Find where the given text appears and provide that cell's center as [x, y] coordinate. 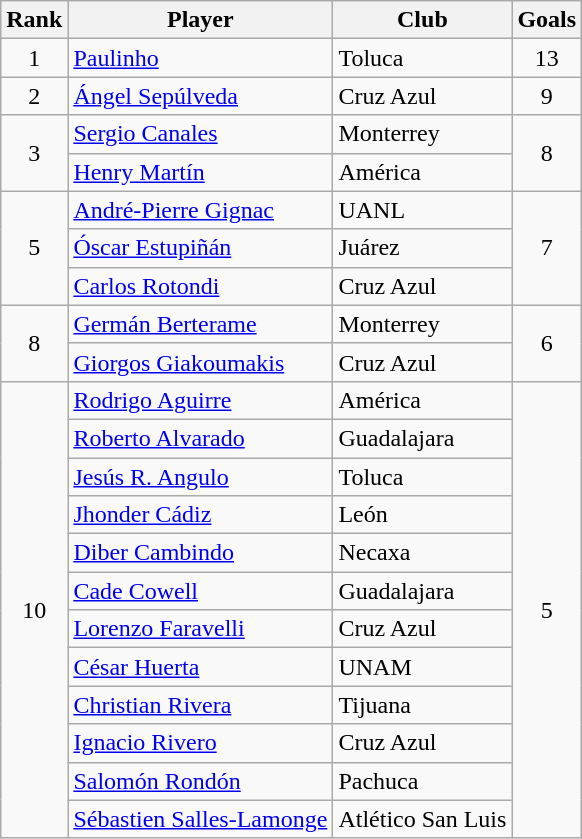
Christian Rivera [200, 705]
Necaxa [422, 553]
9 [547, 96]
Ángel Sepúlveda [200, 96]
UANL [422, 210]
Juárez [422, 248]
10 [34, 610]
Tijuana [422, 705]
Giorgos Giakoumakis [200, 362]
3 [34, 153]
7 [547, 248]
Jesús R. Angulo [200, 477]
Roberto Alvarado [200, 438]
6 [547, 343]
Rodrigo Aguirre [200, 400]
Sergio Canales [200, 134]
Sébastien Salles-Lamonge [200, 819]
Paulinho [200, 58]
César Huerta [200, 667]
Club [422, 20]
Ignacio Rivero [200, 743]
2 [34, 96]
Goals [547, 20]
André-Pierre Gignac [200, 210]
Germán Berterame [200, 324]
Henry Martín [200, 172]
Rank [34, 20]
Lorenzo Faravelli [200, 629]
Pachuca [422, 781]
Diber Cambindo [200, 553]
Jhonder Cádiz [200, 515]
Cade Cowell [200, 591]
Atlético San Luis [422, 819]
Carlos Rotondi [200, 286]
1 [34, 58]
Salomón Rondón [200, 781]
Player [200, 20]
UNAM [422, 667]
Óscar Estupiñán [200, 248]
13 [547, 58]
León [422, 515]
